Return the [X, Y] coordinate for the center point of the cell that contains the specified text.  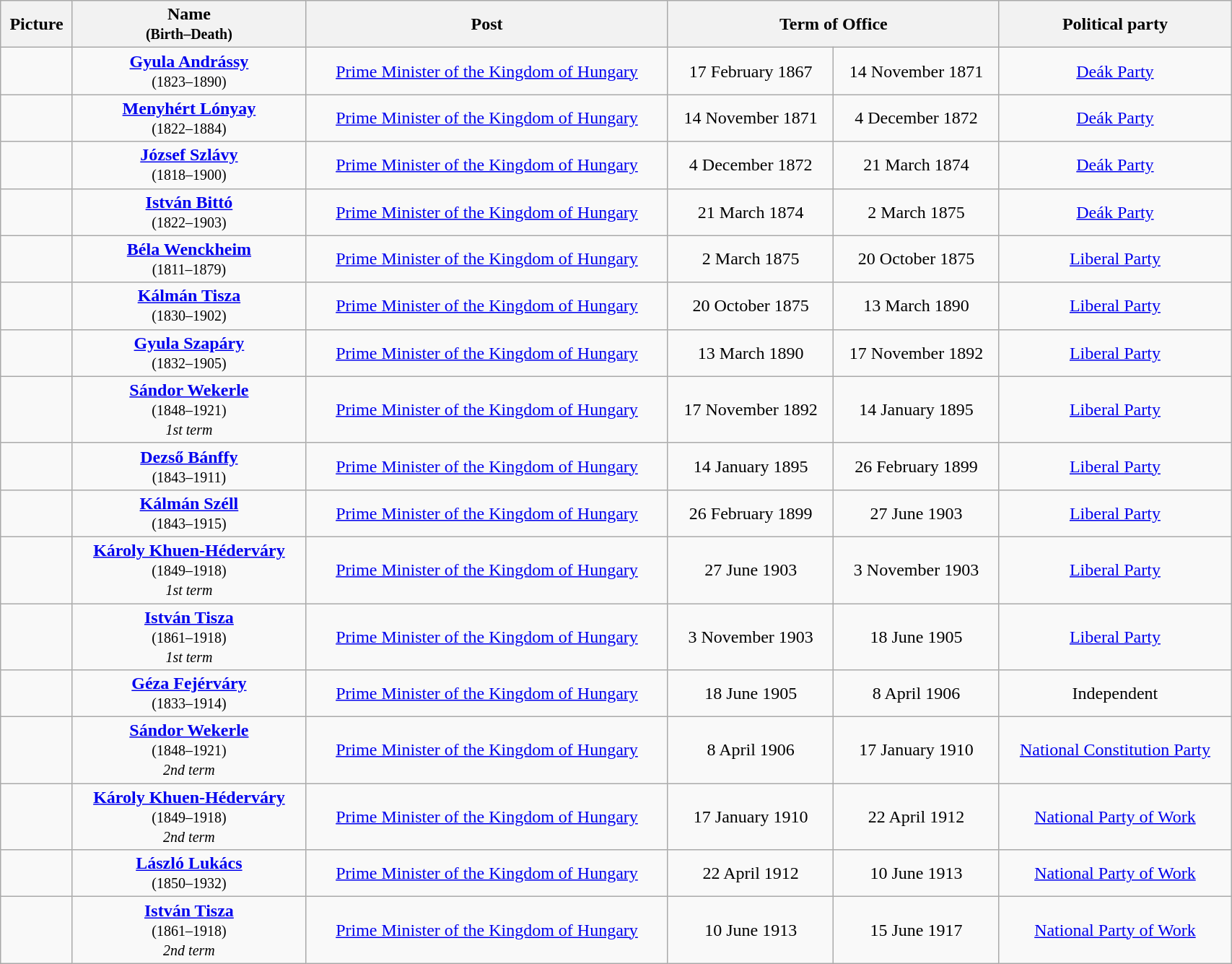
15 June 1917 [917, 930]
Sándor Wekerle(1848–1921)1st term [189, 409]
Sándor Wekerle(1848–1921)2nd term [189, 750]
József Szlávy(1818–1900) [189, 165]
István Tisza(1861–1918)2nd term [189, 930]
Béla Wenckheim(1811–1879) [189, 259]
Gyula Szapáry(1832–1905) [189, 352]
Political party [1114, 25]
National Constitution Party [1114, 750]
Independent [1114, 693]
Gyula Andrássy(1823–1890) [189, 71]
Post [486, 25]
István Bittó(1822–1903) [189, 212]
Name(Birth–Death) [189, 25]
Dezső Bánffy(1843–1911) [189, 466]
Menyhért Lónyay(1822–1884) [189, 118]
Károly Khuen-Héderváry(1849–1918)1st term [189, 570]
Term of Office [833, 25]
17 February 1867 [751, 71]
Károly Khuen-Héderváry(1849–1918)2nd term [189, 817]
Kálmán Tisza(1830–1902) [189, 306]
László Lukács(1850–1932) [189, 874]
Kálmán Széll(1843–1915) [189, 513]
Géza Fejérváry(1833–1914) [189, 693]
István Tisza(1861–1918)1st term [189, 637]
Picture [37, 25]
